Identify which cell holds the provided text, then report its (X, Y) central coordinate. 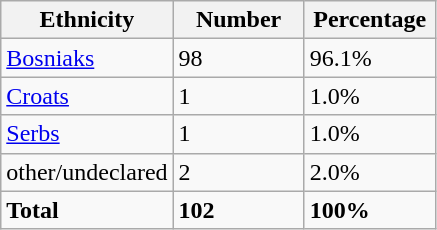
Number (238, 20)
Croats (87, 96)
Total (87, 210)
Ethnicity (87, 20)
Bosniaks (87, 58)
other/undeclared (87, 172)
Serbs (87, 134)
102 (238, 210)
100% (370, 210)
98 (238, 58)
2 (238, 172)
96.1% (370, 58)
2.0% (370, 172)
Percentage (370, 20)
